For the text-containing cell, return its midpoint in (x, y) coordinate format. 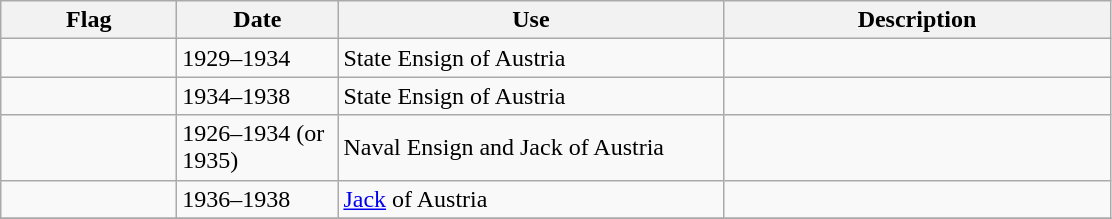
1936–1938 (258, 199)
Jack of Austria (531, 199)
Date (258, 20)
1934–1938 (258, 96)
Flag (89, 20)
Use (531, 20)
Description (917, 20)
1929–1934 (258, 58)
1926–1934 (or 1935) (258, 148)
Naval Ensign and Jack of Austria (531, 148)
